Pinpoint the cell where the given text exists, returning its (x, y) midpoint coordinate. 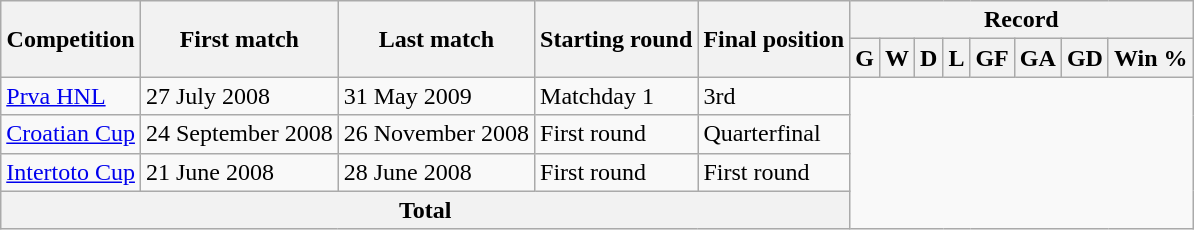
GD (1084, 58)
Quarterfinal (774, 134)
Win % (1150, 58)
First match (239, 39)
Prva HNL (71, 96)
21 June 2008 (239, 172)
W (896, 58)
Intertoto Cup (71, 172)
Record (1022, 20)
Competition (71, 39)
Total (426, 210)
Final position (774, 39)
26 November 2008 (436, 134)
GF (992, 58)
G (865, 58)
L (956, 58)
Matchday 1 (616, 96)
28 June 2008 (436, 172)
Starting round (616, 39)
31 May 2009 (436, 96)
Last match (436, 39)
GA (1038, 58)
27 July 2008 (239, 96)
24 September 2008 (239, 134)
Croatian Cup (71, 134)
3rd (774, 96)
D (928, 58)
